Output the (X, Y) coordinate of the center of the cell containing the given text.  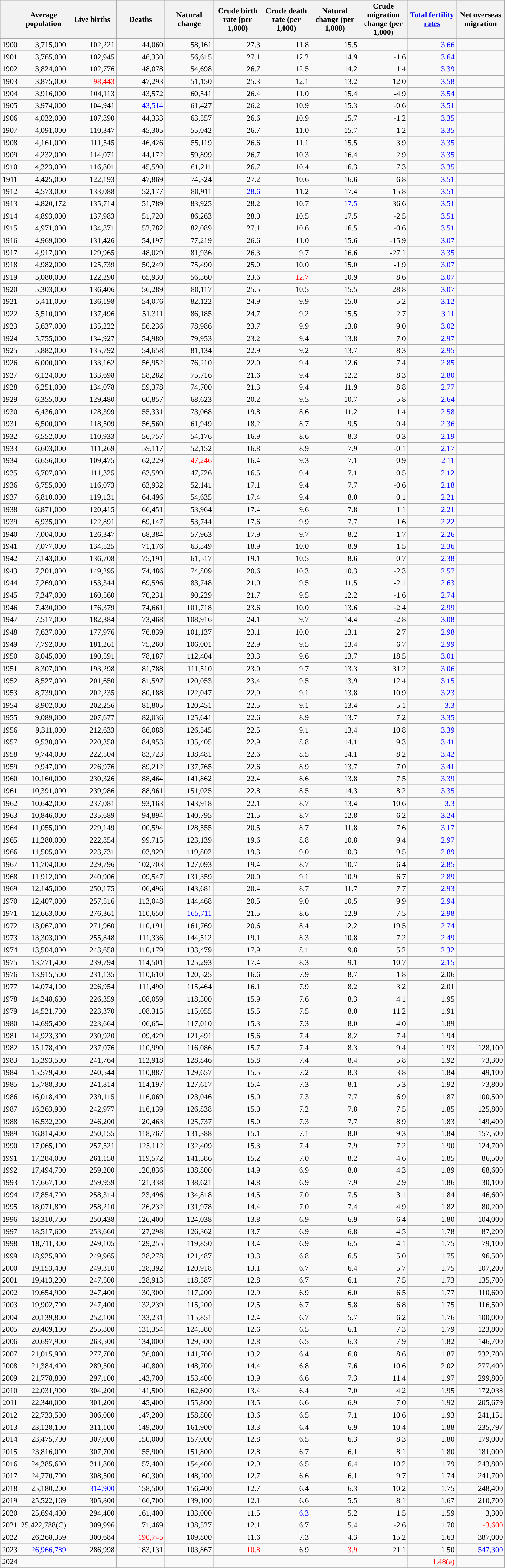
286,998 (92, 1550)
14,923,300 (44, 1036)
1.94 (432, 1036)
1944 (10, 583)
133,231 (141, 1317)
6,000,000 (44, 363)
1986 (10, 1097)
55,331 (141, 412)
131,354 (141, 1329)
1922 (10, 314)
96,500 (480, 1256)
129,480 (92, 400)
2.12 (432, 473)
1935 (10, 473)
131,426 (92, 240)
123,139 (189, 840)
101,137 (189, 632)
69,147 (141, 522)
4,425,000 (44, 179)
116,069 (141, 1097)
3.58 (432, 81)
1912 (10, 192)
3.17 (432, 828)
56,289 (141, 289)
3.66 (432, 45)
190,591 (92, 656)
148,200 (189, 1476)
258,210 (92, 1207)
134,078 (92, 387)
1904 (10, 94)
149,400 (480, 1121)
3.24 (432, 816)
18.5 (383, 656)
68,384 (141, 534)
82,036 (141, 717)
1919 (10, 277)
1.88 (432, 1427)
4,573,000 (44, 192)
80,200 (480, 1207)
129,657 (189, 1072)
46,600 (480, 1195)
2.11 (432, 461)
Average population (44, 19)
120,525 (189, 975)
5,755,000 (44, 338)
1991 (10, 1158)
158,500 (141, 1488)
181,261 (92, 644)
111,269 (92, 448)
144,512 (189, 938)
109,475 (92, 461)
223,731 (92, 852)
1958 (10, 754)
1932 (10, 436)
2.26 (432, 534)
-2.1 (383, 583)
6,251,000 (44, 387)
19,902,700 (44, 1305)
229,149 (92, 828)
6,355,000 (44, 400)
6,707,000 (44, 473)
2015 (10, 1452)
141,500 (141, 1391)
2014 (10, 1439)
1948 (10, 632)
110,347 (92, 130)
3.01 (432, 656)
212,633 (92, 730)
299,800 (480, 1378)
54,176 (189, 436)
23.0 (238, 669)
136,708 (92, 558)
1993 (10, 1183)
27.2 (238, 179)
54,076 (141, 302)
2001 (10, 1280)
124,700 (480, 1146)
158,800 (189, 1415)
68,600 (480, 1170)
1963 (10, 816)
81,805 (141, 705)
64,496 (141, 497)
1.48(e) (432, 1562)
1977 (10, 987)
1906 (10, 118)
3.12 (432, 302)
2.18 (432, 485)
68,623 (189, 400)
18,925,900 (44, 1256)
116,139 (141, 1109)
28.2 (238, 204)
75,260 (141, 644)
1916 (10, 240)
230,920 (92, 1036)
116,801 (92, 167)
1921 (10, 302)
1968 (10, 877)
155,800 (189, 1403)
22.8 (238, 791)
112,404 (189, 656)
88,961 (141, 791)
2.49 (432, 938)
22.4 (238, 779)
1979 (10, 1011)
107,890 (92, 118)
132,409 (189, 1146)
160,300 (141, 1476)
14,074,100 (44, 987)
3.08 (432, 620)
248,400 (480, 1488)
120,415 (92, 509)
205,679 (480, 1403)
3.42 (432, 754)
48,029 (141, 253)
7,347,000 (44, 595)
21,015,900 (44, 1354)
294,400 (92, 1513)
183,131 (141, 1550)
1996 (10, 1219)
14.3 (335, 791)
237,076 (92, 1048)
247,500 (92, 1280)
118,300 (189, 999)
304,200 (92, 1391)
47,726 (189, 473)
81,788 (141, 669)
9,530,000 (44, 742)
387,000 (480, 1537)
111,545 (92, 142)
2.64 (432, 400)
76,210 (189, 363)
1.50 (432, 1550)
18,071,800 (44, 1207)
1995 (10, 1207)
157,000 (189, 1439)
28.6 (238, 192)
16.3 (335, 167)
110,179 (141, 950)
1967 (10, 864)
-2.5 (383, 216)
11,704,000 (44, 864)
-2.3 (383, 571)
63,349 (189, 546)
23,816,000 (44, 1452)
17,065,100 (44, 1146)
263,500 (92, 1341)
115,851 (189, 1317)
1.76 (432, 1317)
74,324 (189, 179)
1.63 (432, 1537)
3.23 (432, 693)
Natural change (189, 19)
1951 (10, 669)
1978 (10, 999)
143,700 (141, 1378)
110,600 (480, 1293)
12.0 (383, 81)
1969 (10, 889)
243,800 (480, 1464)
1910 (10, 167)
11,055,000 (44, 828)
11,505,000 (44, 852)
148,700 (189, 1366)
4,893,000 (44, 216)
17.1 (238, 485)
1900 (10, 45)
16,018,400 (44, 1097)
6,436,000 (44, 412)
1983 (10, 1060)
2.32 (432, 950)
149,295 (92, 571)
122,290 (92, 277)
1970 (10, 901)
255,848 (92, 938)
113,048 (141, 901)
51,150 (189, 81)
120,918 (189, 1268)
1914 (10, 216)
16,814,400 (44, 1133)
-27.1 (383, 253)
114,071 (92, 155)
100,594 (141, 828)
1902 (10, 69)
226,954 (92, 987)
10,642,000 (44, 803)
289,500 (92, 1366)
20,697,900 (44, 1341)
56,560 (141, 424)
2.80 (432, 375)
59,899 (189, 155)
73,468 (141, 620)
179,000 (480, 1439)
54,698 (189, 69)
140,800 (141, 1366)
259,959 (92, 1183)
9.8 (335, 950)
138,527 (189, 1525)
123,800 (480, 1329)
63,557 (189, 118)
3.02 (432, 326)
226,359 (92, 999)
15,788,300 (44, 1085)
31.2 (383, 669)
118,509 (92, 424)
-2.4 (383, 608)
13,915,500 (44, 975)
2016 (10, 1464)
83,748 (189, 583)
102,945 (92, 57)
20.0 (238, 877)
119,131 (92, 497)
131,978 (189, 1207)
-3,600 (480, 1525)
109,800 (189, 1537)
-0.1 (383, 448)
242,977 (92, 1109)
102,776 (92, 69)
1908 (10, 142)
2002 (10, 1293)
11.7 (335, 889)
1971 (10, 913)
1918 (10, 265)
75,191 (141, 558)
114,501 (141, 962)
1.74 (432, 1476)
160,560 (92, 595)
106,496 (141, 889)
1917 (10, 253)
61,427 (189, 106)
128,278 (141, 1256)
6,755,000 (44, 485)
1911 (10, 179)
21,778,800 (44, 1378)
78,986 (189, 326)
53,744 (189, 522)
14,248,600 (44, 999)
Live births (92, 19)
1988 (10, 1121)
74,486 (141, 571)
7,004,000 (44, 534)
3,875,000 (44, 81)
2.17 (432, 448)
2009 (10, 1378)
135,700 (480, 1280)
50,249 (141, 265)
104,000 (480, 1219)
111,510 (189, 669)
62,229 (141, 461)
5.3 (383, 1085)
1903 (10, 81)
223,370 (92, 1011)
49,100 (480, 1072)
11,912,000 (44, 877)
61,517 (189, 558)
23.2 (238, 338)
1955 (10, 717)
47,246 (189, 461)
18.2 (238, 424)
111,336 (141, 938)
79,100 (480, 1244)
1960 (10, 779)
30,100 (480, 1183)
277,700 (92, 1354)
121,491 (189, 1036)
1992 (10, 1170)
5,080,000 (44, 277)
110,990 (141, 1048)
47,293 (141, 81)
5.4 (335, 1525)
122,193 (92, 179)
104,941 (92, 106)
63,932 (141, 485)
56,236 (141, 326)
1.7 (383, 534)
134,818 (189, 1195)
88,464 (141, 779)
136,000 (141, 1354)
73,068 (189, 412)
48,078 (141, 69)
235,689 (92, 816)
226,976 (92, 767)
137,765 (189, 767)
1953 (10, 693)
147,200 (141, 1415)
-4.9 (383, 94)
1989 (10, 1133)
16.8 (238, 448)
83,723 (141, 754)
108,916 (189, 620)
80,117 (189, 289)
119,572 (141, 1158)
58,161 (189, 45)
12,663,000 (44, 913)
3.2 (383, 987)
131,388 (189, 1133)
210,700 (480, 1500)
307,000 (92, 1439)
1956 (10, 730)
176,379 (92, 608)
1965 (10, 840)
84,953 (141, 742)
6,656,000 (44, 461)
109,547 (141, 877)
153,344 (92, 583)
241,764 (92, 1060)
73,800 (480, 1085)
21.7 (238, 595)
2005 (10, 1329)
23.4 (238, 681)
18,517,600 (44, 1231)
17.6 (238, 522)
2021 (10, 1525)
134,927 (92, 338)
108,315 (141, 1011)
21.1 (383, 1550)
106,654 (141, 1023)
110,650 (141, 913)
305,800 (92, 1500)
18.9 (238, 546)
56,360 (189, 277)
182,384 (92, 620)
1964 (10, 828)
249,105 (92, 1244)
112,918 (141, 1060)
56,615 (189, 57)
1.78 (432, 1231)
2.95 (432, 350)
7,430,000 (44, 608)
1973 (10, 938)
7,792,000 (44, 644)
241,814 (92, 1085)
4,982,000 (44, 265)
4.2 (383, 1391)
51,720 (141, 216)
1962 (10, 803)
11.4 (383, 1378)
7,637,000 (44, 632)
2023 (10, 1550)
6,552,000 (44, 436)
28.0 (238, 216)
19.5 (383, 925)
125,293 (189, 962)
19.8 (238, 412)
145,400 (141, 1403)
239,986 (92, 791)
2024 (10, 1562)
141,586 (189, 1158)
137,983 (92, 216)
52,782 (141, 228)
110,933 (92, 436)
70,231 (141, 595)
1920 (10, 289)
306,000 (92, 1415)
86,500 (480, 1158)
17,494,700 (44, 1170)
137,496 (92, 314)
20.2 (238, 400)
116,500 (480, 1305)
-2.6 (383, 1525)
4.0 (383, 1023)
153,400 (189, 1378)
311,100 (92, 1427)
2007 (10, 1354)
81,597 (141, 681)
125,800 (480, 1109)
1.91 (432, 1011)
80,188 (141, 693)
100,000 (480, 1317)
52,152 (189, 448)
121,487 (189, 1256)
126,362 (189, 1231)
126,545 (189, 730)
1.2 (383, 130)
240,906 (92, 877)
2011 (10, 1403)
86,088 (141, 730)
2.57 (432, 571)
128,392 (141, 1268)
60,857 (141, 400)
259,200 (92, 1170)
Crude birth rate (per 1,000) (238, 19)
123,496 (141, 1195)
2012 (10, 1415)
307,700 (92, 1452)
17,667,100 (44, 1183)
2013 (10, 1427)
1949 (10, 644)
46,426 (141, 142)
Net overseas migration (480, 19)
276,361 (92, 913)
102,703 (141, 864)
111,325 (92, 473)
46,330 (141, 57)
54,197 (141, 240)
110,887 (141, 1072)
121,338 (141, 1183)
4.6 (383, 1158)
87,200 (480, 1231)
157,500 (480, 1133)
1.6 (383, 522)
241,700 (480, 1476)
133,698 (92, 375)
207,677 (92, 717)
5,303,000 (44, 289)
4,969,000 (44, 240)
106,001 (189, 644)
157,400 (141, 1464)
3.15 (432, 681)
107,200 (480, 1268)
45,305 (141, 130)
5.1 (383, 705)
151,025 (189, 791)
27.3 (238, 45)
44,333 (141, 118)
1.77 (432, 1293)
11.1 (286, 142)
89,212 (141, 767)
222,854 (92, 840)
133,000 (189, 1513)
58,282 (141, 375)
61,949 (189, 424)
21.3 (238, 387)
4,091,000 (44, 130)
2019 (10, 1500)
136,406 (92, 289)
16,532,200 (44, 1121)
25.5 (238, 289)
128,100 (480, 1048)
21.0 (238, 583)
223,664 (92, 1023)
1.67 (432, 1500)
118,587 (189, 1280)
0.4 (383, 424)
2.93 (432, 889)
24.7 (238, 314)
22,340,000 (44, 1403)
14,521,700 (44, 1011)
3,916,000 (44, 94)
135,792 (92, 350)
161,400 (141, 1513)
124,038 (189, 1219)
2022 (10, 1537)
0.5 (383, 473)
1950 (10, 656)
128,555 (189, 828)
154,400 (189, 1464)
239,115 (92, 1097)
134,000 (141, 1341)
98,443 (92, 81)
1.70 (432, 1525)
82,089 (189, 228)
246,200 (92, 1121)
130,300 (141, 1293)
100,500 (480, 1097)
25,694,400 (44, 1513)
1930 (10, 412)
99,715 (141, 840)
11.9 (335, 387)
241,151 (480, 1415)
138,621 (189, 1183)
301,200 (92, 1403)
126,400 (141, 1219)
5,510,000 (44, 314)
257,516 (92, 901)
6,603,000 (44, 448)
229,796 (92, 864)
1982 (10, 1048)
249,310 (92, 1268)
2.38 (432, 558)
127,617 (189, 1085)
125,112 (141, 1146)
115,464 (189, 987)
2.19 (432, 436)
45,590 (141, 167)
2000 (10, 1268)
1952 (10, 681)
8,307,000 (44, 669)
23.1 (238, 632)
1974 (10, 950)
146,700 (480, 1341)
24,770,700 (44, 1476)
80,911 (189, 192)
3.1 (383, 1195)
149,200 (141, 1427)
24.1 (238, 620)
2017 (10, 1476)
1.73 (432, 1280)
20.4 (238, 889)
14.5 (238, 1195)
1997 (10, 1231)
Crude migration change (per 1,000) (383, 19)
43,572 (141, 94)
2.06 (432, 975)
1.59 (432, 1513)
104,113 (92, 94)
Total fertility rates (432, 19)
9,089,000 (44, 717)
257,521 (92, 1146)
2003 (10, 1305)
12,145,000 (44, 889)
1905 (10, 106)
90,229 (189, 595)
24,385,600 (44, 1464)
177,976 (92, 632)
15.1 (238, 1133)
3.11 (432, 314)
2.01 (432, 987)
166,700 (141, 1500)
156,400 (189, 1488)
136,198 (92, 302)
19.6 (238, 840)
124,580 (189, 1329)
237,081 (92, 803)
102,221 (92, 45)
1957 (10, 742)
6,871,000 (44, 509)
81,134 (189, 350)
190,745 (141, 1537)
162,600 (189, 1391)
129,500 (189, 1341)
3.06 (432, 669)
110,610 (141, 975)
54,980 (141, 338)
6,810,000 (44, 497)
74,700 (189, 387)
1927 (10, 375)
2010 (10, 1391)
126,232 (141, 1207)
36.6 (383, 204)
43,514 (141, 106)
161,769 (189, 925)
14,695,400 (44, 1023)
143,681 (189, 889)
2.94 (432, 901)
17,854,700 (44, 1195)
4,323,000 (44, 167)
-1.9 (383, 265)
81,936 (189, 253)
6,935,000 (44, 522)
1961 (10, 791)
26.4 (238, 94)
126,838 (189, 1109)
15.9 (238, 999)
1943 (10, 571)
119,850 (189, 1244)
51,311 (141, 314)
74,661 (141, 608)
220,358 (92, 742)
1984 (10, 1072)
4,820,172 (44, 204)
77,219 (189, 240)
8,902,000 (44, 705)
119,802 (189, 852)
155,900 (141, 1452)
309,996 (92, 1525)
26.3 (238, 253)
7,077,000 (44, 546)
1938 (10, 509)
16.1 (238, 987)
127,093 (189, 864)
239,794 (92, 962)
15,393,500 (44, 1060)
22.1 (238, 803)
14.8 (238, 1183)
3,715,000 (44, 45)
4,917,000 (44, 253)
9,947,000 (44, 767)
4,032,000 (44, 118)
1928 (10, 387)
47,869 (141, 179)
25.3 (238, 81)
230,326 (92, 779)
3.8 (383, 1072)
314,900 (92, 1488)
65,930 (141, 277)
12,407,000 (44, 901)
8,527,000 (44, 681)
56,952 (141, 363)
240,544 (92, 1072)
138,800 (189, 1170)
122,047 (189, 693)
16,263,900 (44, 1109)
103,867 (189, 1550)
19.4 (238, 864)
13,771,400 (44, 962)
10,846,000 (44, 816)
181,000 (480, 1452)
5,882,000 (44, 350)
8,739,000 (44, 693)
Deaths (141, 19)
122,891 (92, 522)
66,451 (141, 509)
202,235 (92, 693)
111,490 (141, 987)
1990 (10, 1146)
2.02 (432, 1366)
5.5 (335, 1500)
110,191 (141, 925)
1913 (10, 204)
11,280,000 (44, 840)
150,000 (141, 1439)
125,737 (189, 1121)
1929 (10, 400)
21.6 (238, 375)
132,239 (141, 1305)
3,824,000 (44, 69)
144,468 (189, 901)
11.6 (238, 1537)
255,800 (92, 1329)
1947 (10, 620)
-1.2 (383, 118)
23,128,100 (44, 1427)
134,525 (92, 546)
13,067,000 (44, 925)
-2.8 (383, 620)
4,232,000 (44, 155)
9,744,000 (44, 754)
73,300 (480, 1060)
129,965 (92, 253)
1924 (10, 338)
2.77 (432, 387)
126,347 (92, 534)
79,953 (189, 338)
116,086 (189, 1048)
2.58 (432, 412)
7,143,000 (44, 558)
1940 (10, 534)
250,438 (92, 1219)
1954 (10, 705)
252,100 (92, 1317)
69,596 (141, 583)
Natural change (per 1,000) (335, 19)
0.1 (383, 497)
193,298 (92, 669)
139,100 (189, 1500)
135,222 (92, 326)
86,263 (189, 216)
253,660 (92, 1231)
4,161,000 (44, 142)
261,158 (92, 1158)
117,010 (189, 1023)
201,650 (92, 681)
7,517,000 (44, 620)
231,135 (92, 975)
143,918 (189, 803)
13,303,000 (44, 938)
547,300 (480, 1550)
53,964 (189, 509)
297,100 (92, 1378)
125,739 (92, 265)
3,974,000 (44, 106)
235,797 (480, 1427)
0.7 (383, 558)
20,409,100 (44, 1329)
5.0 (383, 1256)
14.2 (335, 69)
71,176 (141, 546)
115,055 (189, 1011)
300,684 (92, 1537)
1994 (10, 1195)
1923 (10, 326)
23.3 (238, 656)
78,187 (141, 656)
2004 (10, 1317)
109,429 (141, 1036)
52,141 (189, 485)
118,767 (141, 1133)
114,197 (141, 1085)
135,405 (189, 742)
2.63 (432, 583)
25.0 (238, 265)
128,846 (189, 1060)
25,522,169 (44, 1500)
134,871 (92, 228)
60,541 (189, 94)
120,053 (189, 681)
74,809 (189, 571)
0.9 (383, 461)
59,117 (141, 448)
44,172 (141, 155)
131,359 (189, 877)
115,200 (189, 1305)
15,579,400 (44, 1072)
1.8 (383, 975)
250,155 (92, 1133)
1926 (10, 363)
19,654,900 (44, 1293)
116,073 (92, 485)
1907 (10, 130)
75,716 (189, 375)
28.8 (383, 289)
4,971,000 (44, 228)
59,378 (141, 387)
138,481 (189, 754)
6,124,000 (44, 375)
1909 (10, 155)
1945 (10, 595)
172,038 (480, 1391)
202,256 (92, 705)
141,700 (189, 1354)
55,119 (189, 142)
17,284,000 (44, 1158)
16.9 (238, 436)
3.64 (432, 57)
1901 (10, 57)
123,046 (189, 1097)
133,479 (189, 950)
10,391,000 (44, 791)
2018 (10, 1488)
13.5 (238, 1403)
120,451 (189, 705)
13,504,000 (44, 950)
25,422,788(C) (44, 1525)
1.83 (432, 1121)
277,400 (480, 1366)
22.0 (238, 363)
258,314 (92, 1195)
165,711 (189, 913)
5,411,000 (44, 302)
3,300 (480, 1513)
1939 (10, 522)
243,658 (92, 950)
3.54 (432, 94)
63,599 (141, 473)
1931 (10, 424)
1959 (10, 767)
94,894 (141, 816)
1966 (10, 852)
54,658 (141, 350)
249,965 (92, 1256)
54,635 (189, 497)
Crude death rate (per 1,000) (286, 19)
2.15 (432, 962)
1915 (10, 228)
1987 (10, 1109)
52,177 (141, 192)
20,139,800 (44, 1317)
23,475,700 (44, 1439)
128,399 (92, 412)
19,413,200 (44, 1280)
1.90 (432, 1146)
117,200 (189, 1293)
2008 (10, 1366)
2020 (10, 1513)
133,088 (92, 192)
57,963 (189, 534)
1980 (10, 1023)
1976 (10, 975)
1.97 (432, 1378)
1937 (10, 497)
5,637,000 (44, 326)
18,711,300 (44, 1244)
1.86 (432, 1183)
103,929 (141, 852)
10,160,000 (44, 779)
1934 (10, 461)
127,298 (141, 1231)
1981 (10, 1036)
75,490 (189, 265)
-15.9 (383, 240)
133,162 (92, 363)
1998 (10, 1244)
6.0 (335, 1293)
56,757 (141, 436)
232,700 (480, 1354)
1925 (10, 350)
1942 (10, 558)
1941 (10, 546)
44,060 (141, 45)
2.22 (432, 522)
25,180,200 (44, 1488)
7,269,000 (44, 583)
18,310,700 (44, 1219)
83,925 (189, 204)
2006 (10, 1341)
82,122 (189, 302)
3,765,000 (44, 57)
1985 (10, 1085)
86,185 (189, 314)
-0.3 (383, 436)
1936 (10, 485)
19,153,400 (44, 1268)
93,163 (141, 803)
161,900 (189, 1427)
250,175 (92, 889)
22,031,900 (44, 1391)
26,268,359 (44, 1537)
1946 (10, 608)
171,469 (141, 1525)
1.1 (383, 509)
19.3 (238, 852)
311,800 (92, 1464)
1975 (10, 962)
108,059 (141, 999)
21,384,400 (44, 1366)
1999 (10, 1256)
120,836 (141, 1170)
141,862 (189, 779)
4.5 (383, 1231)
120,463 (141, 1121)
4.9 (383, 1207)
128,913 (141, 1280)
129,255 (141, 1244)
101,718 (189, 608)
6,500,000 (44, 424)
76,839 (141, 632)
23.7 (238, 326)
308,500 (92, 1476)
135,714 (92, 204)
9,311,000 (44, 730)
24.9 (238, 302)
26.2 (238, 106)
7,201,000 (44, 571)
15,178,400 (44, 1048)
271,960 (92, 925)
51,789 (141, 204)
55,042 (189, 130)
1933 (10, 448)
222,504 (92, 754)
8,045,000 (44, 656)
140,795 (189, 816)
26,966,789 (44, 1550)
125,641 (189, 717)
151,800 (189, 1452)
1972 (10, 925)
61,211 (189, 167)
22,733,500 (44, 1415)
